Output the [x, y] coordinate of the center of the cell containing the given text.  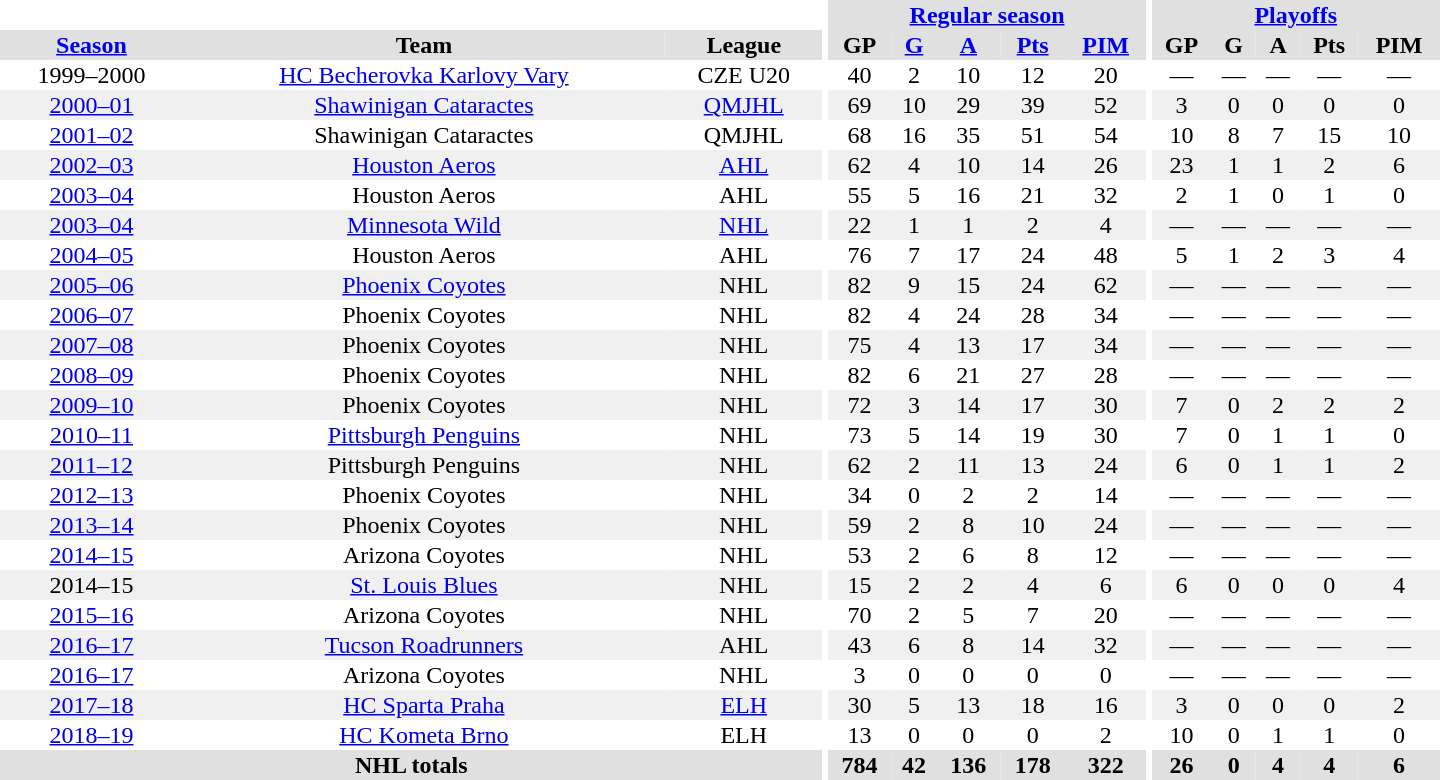
1999–2000 [92, 75]
HC Sparta Praha [424, 705]
19 [1032, 435]
2011–12 [92, 465]
72 [859, 405]
29 [968, 105]
Minnesota Wild [424, 225]
2018–19 [92, 735]
322 [1106, 765]
2002–03 [92, 165]
2010–11 [92, 435]
2009–10 [92, 405]
52 [1106, 105]
2008–09 [92, 375]
2015–16 [92, 615]
73 [859, 435]
HC Becherovka Karlovy Vary [424, 75]
Playoffs [1296, 15]
Season [92, 45]
178 [1032, 765]
42 [914, 765]
League [744, 45]
Tucson Roadrunners [424, 645]
59 [859, 525]
53 [859, 555]
2004–05 [92, 255]
9 [914, 285]
55 [859, 195]
2013–14 [92, 525]
2012–13 [92, 495]
69 [859, 105]
23 [1182, 165]
HC Kometa Brno [424, 735]
2017–18 [92, 705]
St. Louis Blues [424, 585]
Regular season [986, 15]
76 [859, 255]
40 [859, 75]
Team [424, 45]
39 [1032, 105]
136 [968, 765]
68 [859, 135]
35 [968, 135]
27 [1032, 375]
2000–01 [92, 105]
11 [968, 465]
2001–02 [92, 135]
75 [859, 345]
784 [859, 765]
2006–07 [92, 315]
51 [1032, 135]
22 [859, 225]
43 [859, 645]
2005–06 [92, 285]
2007–08 [92, 345]
70 [859, 615]
CZE U20 [744, 75]
18 [1032, 705]
48 [1106, 255]
54 [1106, 135]
NHL totals [412, 765]
